Search for the cell housing the specified text and yield its (X, Y) center coordinate. 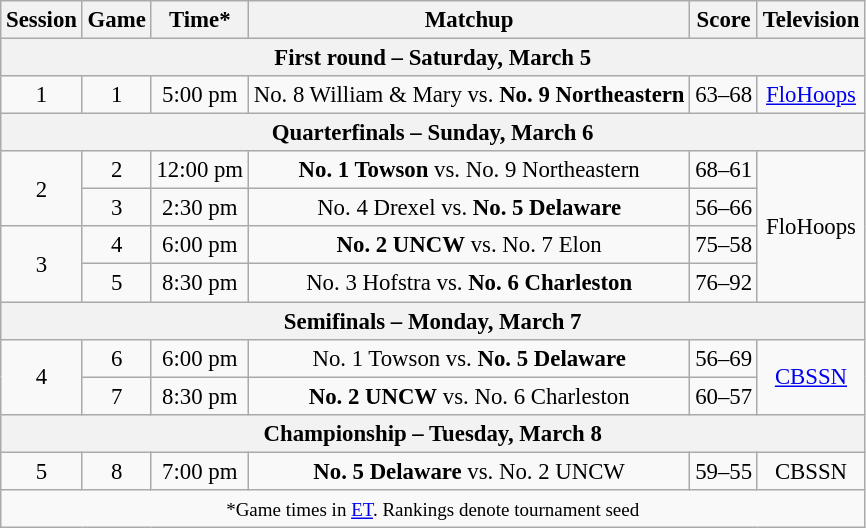
No. 8 William & Mary vs. No. 9 Northeastern (468, 95)
60–57 (724, 396)
68–61 (724, 170)
First round – Saturday, March 5 (433, 58)
2:30 pm (200, 208)
No. 3 Hofstra vs. No. 6 Charleston (468, 283)
7 (116, 396)
Championship – Tuesday, March 8 (433, 433)
56–69 (724, 358)
76–92 (724, 283)
Session (42, 20)
No. 2 UNCW vs. No. 7 Elon (468, 245)
No. 2 UNCW vs. No. 6 Charleston (468, 396)
75–58 (724, 245)
*Game times in ET. Rankings denote tournament seed (433, 509)
6 (116, 358)
7:00 pm (200, 471)
Time* (200, 20)
Matchup (468, 20)
8 (116, 471)
No. 1 Towson vs. No. 5 Delaware (468, 358)
No. 5 Delaware vs. No. 2 UNCW (468, 471)
No. 1 Towson vs. No. 9 Northeastern (468, 170)
Score (724, 20)
Television (810, 20)
5:00 pm (200, 95)
56–66 (724, 208)
59–55 (724, 471)
Quarterfinals – Sunday, March 6 (433, 133)
63–68 (724, 95)
12:00 pm (200, 170)
Game (116, 20)
No. 4 Drexel vs. No. 5 Delaware (468, 208)
Semifinals – Monday, March 7 (433, 321)
